For the text-containing cell, return its midpoint in [x, y] coordinate format. 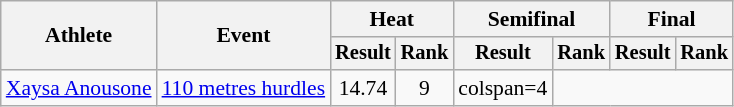
colspan=4 [502, 88]
110 metres hurdles [244, 88]
Final [672, 19]
Semifinal [532, 19]
Athlete [79, 36]
Xaysa Anousone [79, 88]
Event [244, 36]
9 [425, 88]
Heat [392, 19]
14.74 [363, 88]
